Detect which cell encompasses the target text, then output its (x, y) center coordinate. 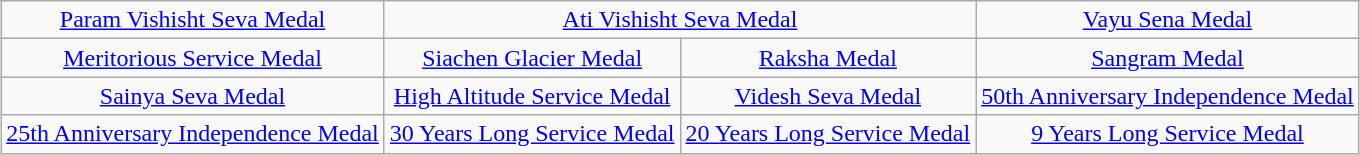
20 Years Long Service Medal (828, 134)
30 Years Long Service Medal (532, 134)
Vayu Sena Medal (1168, 20)
Siachen Glacier Medal (532, 58)
Sainya Seva Medal (193, 96)
Meritorious Service Medal (193, 58)
Sangram Medal (1168, 58)
25th Anniversary Independence Medal (193, 134)
50th Anniversary Independence Medal (1168, 96)
Raksha Medal (828, 58)
Videsh Seva Medal (828, 96)
9 Years Long Service Medal (1168, 134)
Ati Vishisht Seva Medal (680, 20)
Param Vishisht Seva Medal (193, 20)
High Altitude Service Medal (532, 96)
